Extract the (X, Y) coordinate from the center of the cell holding the provided text.  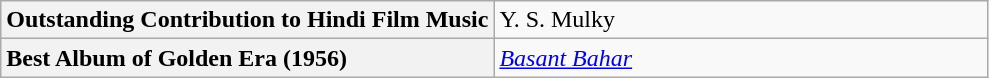
Outstanding Contribution to Hindi Film Music (248, 20)
Best Album of Golden Era (1956) (248, 58)
Basant Bahar (740, 58)
Y. S. Mulky (740, 20)
